Scan for the cell matching the given text and deliver its [X, Y] coordinate at center. 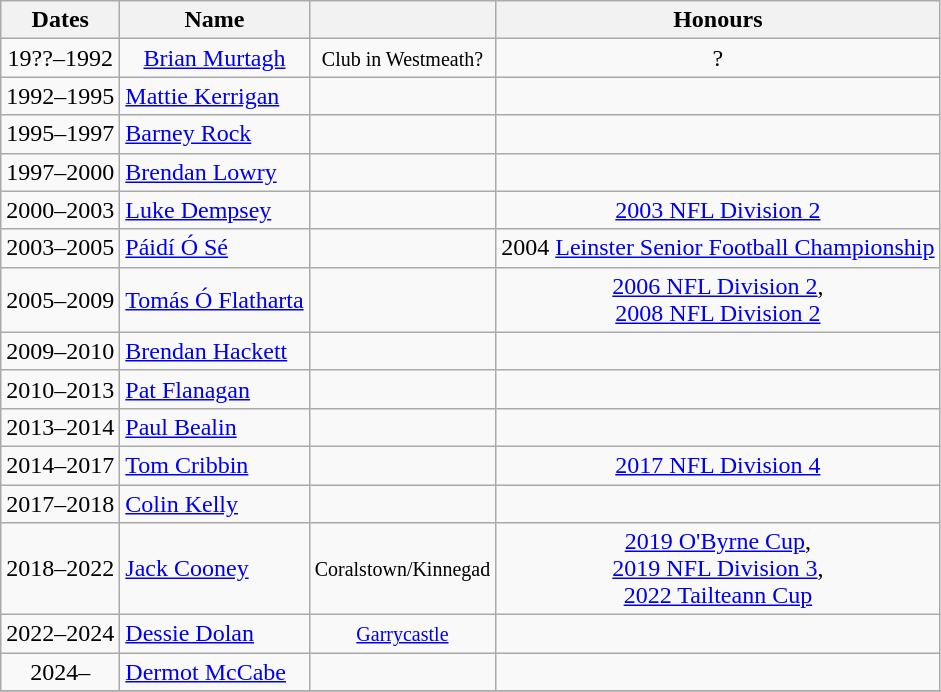
Páidí Ó Sé [214, 248]
Dates [60, 20]
Dessie Dolan [214, 634]
2013–2014 [60, 427]
Tomás Ó Flatharta [214, 300]
2010–2013 [60, 389]
Jack Cooney [214, 569]
19??–1992 [60, 58]
Colin Kelly [214, 503]
2009–2010 [60, 351]
2003 NFL Division 2 [718, 210]
Tom Cribbin [214, 465]
1992–1995 [60, 96]
? [718, 58]
1997–2000 [60, 172]
2014–2017 [60, 465]
Dermot McCabe [214, 672]
2017–2018 [60, 503]
2019 O'Byrne Cup,2019 NFL Division 3,2022 Tailteann Cup [718, 569]
2017 NFL Division 4 [718, 465]
Barney Rock [214, 134]
2005–2009 [60, 300]
Name [214, 20]
2006 NFL Division 2,2008 NFL Division 2 [718, 300]
Club in Westmeath? [402, 58]
Brian Murtagh [214, 58]
Luke Dempsey [214, 210]
Coralstown/Kinnegad [402, 569]
Paul Bealin [214, 427]
Honours [718, 20]
1995–1997 [60, 134]
2000–2003 [60, 210]
Brendan Lowry [214, 172]
2003–2005 [60, 248]
2024– [60, 672]
2022–2024 [60, 634]
2004 Leinster Senior Football Championship [718, 248]
Pat Flanagan [214, 389]
Brendan Hackett [214, 351]
Garrycastle [402, 634]
Mattie Kerrigan [214, 96]
2018–2022 [60, 569]
